For the text-containing cell, return its midpoint in (x, y) coordinate format. 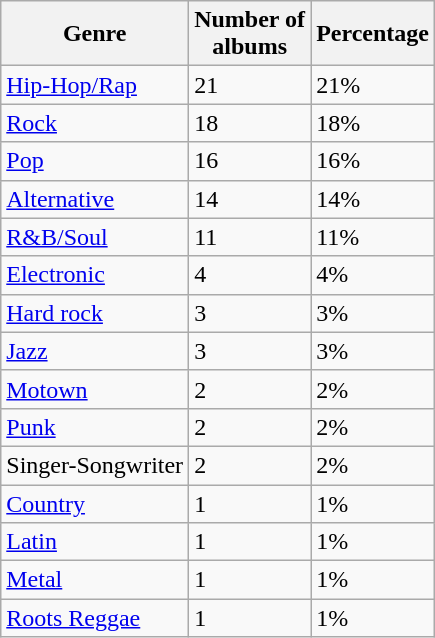
4 (250, 275)
14% (373, 199)
11% (373, 237)
Electronic (95, 275)
16 (250, 161)
4% (373, 275)
Percentage (373, 34)
Jazz (95, 351)
21 (250, 85)
Genre (95, 34)
Roots Reggae (95, 618)
Singer-Songwriter (95, 465)
Punk (95, 427)
Country (95, 503)
14 (250, 199)
Pop (95, 161)
Metal (95, 580)
Hard rock (95, 313)
Alternative (95, 199)
Hip-Hop/Rap (95, 85)
18% (373, 123)
21% (373, 85)
16% (373, 161)
11 (250, 237)
Latin (95, 542)
Number of albums (250, 34)
Motown (95, 389)
18 (250, 123)
R&B/Soul (95, 237)
Rock (95, 123)
